Search for the cell housing the specified text and yield its (X, Y) center coordinate. 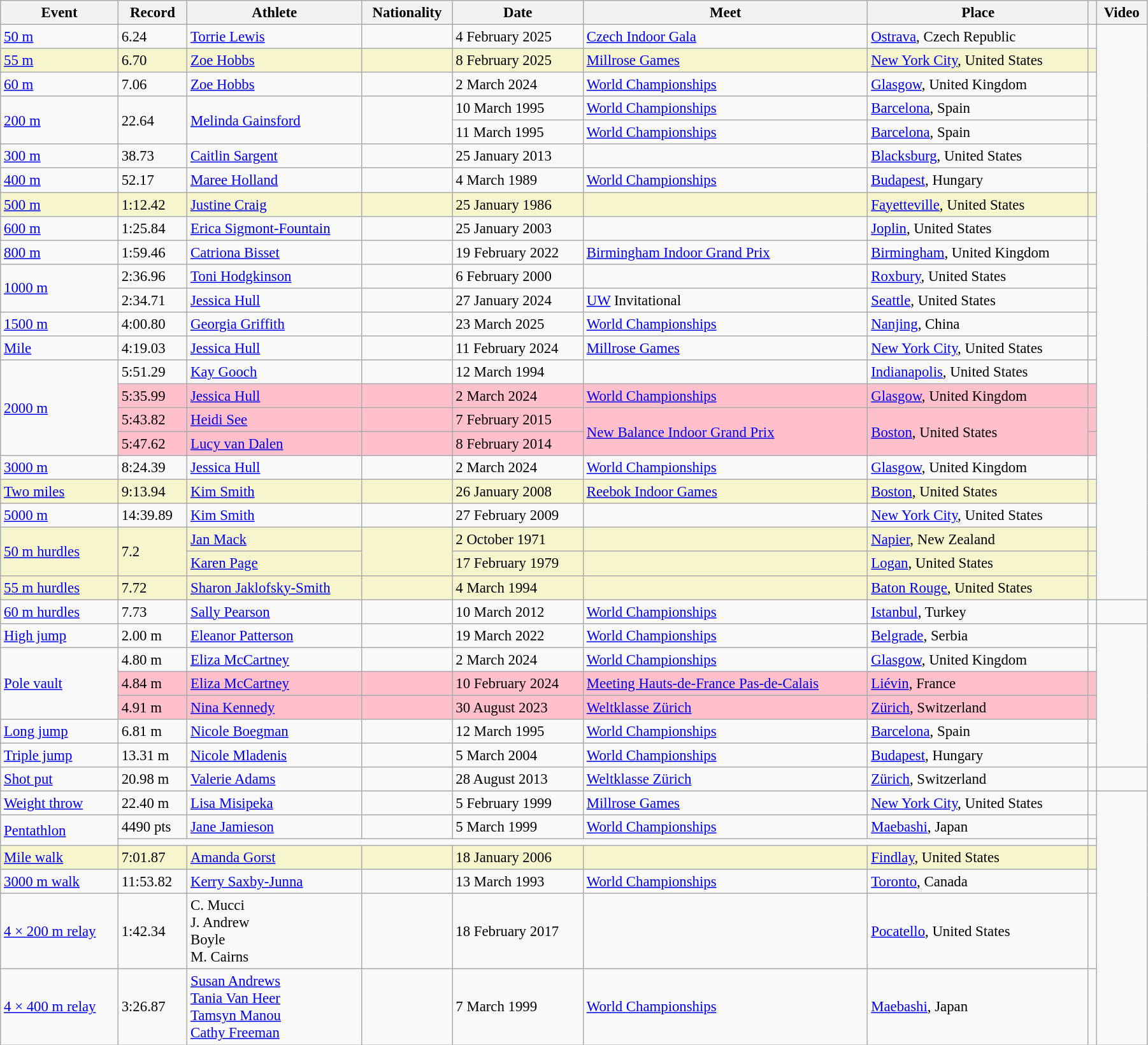
5:47.62 (152, 444)
Record (152, 13)
3000 m walk (60, 882)
27 February 2009 (517, 515)
5:51.29 (152, 372)
2.00 m (152, 635)
Indianapolis, United States (978, 372)
1:59.46 (152, 252)
4490 pts (152, 827)
Susan AndrewsTania Van HeerTamsyn ManouCathy Freeman (275, 1007)
Kay Gooch (275, 372)
Place (978, 13)
38.73 (152, 156)
7:01.87 (152, 858)
22.64 (152, 120)
Logan, United States (978, 564)
Valerie Adams (275, 779)
55 m hurdles (60, 587)
Jan Mack (275, 540)
10 February 2024 (517, 684)
Nationality (407, 13)
6.70 (152, 61)
60 m (60, 85)
Weight throw (60, 804)
18 January 2006 (517, 858)
Sally Pearson (275, 612)
4 March 1989 (517, 180)
12 March 1994 (517, 372)
Findlay, United States (978, 858)
4 February 2025 (517, 37)
28 August 2013 (517, 779)
Napier, New Zealand (978, 540)
Eleanor Patterson (275, 635)
Heidi See (275, 420)
Liévin, France (978, 684)
6.81 m (152, 731)
Triple jump (60, 755)
50 m hurdles (60, 552)
Pole vault (60, 683)
27 January 2024 (517, 300)
UW Invitational (725, 300)
High jump (60, 635)
6 February 2000 (517, 276)
Kerry Saxby-Junna (275, 882)
Pocatello, United States (978, 932)
Fayetteville, United States (978, 205)
18 February 2017 (517, 932)
8 February 2025 (517, 61)
Lisa Misipeka (275, 804)
26 January 2008 (517, 492)
400 m (60, 180)
Karen Page (275, 564)
4 × 400 m relay (60, 1007)
10 March 2012 (517, 612)
1:12.42 (152, 205)
Baton Rouge, United States (978, 587)
9:13.94 (152, 492)
Two miles (60, 492)
2 October 1971 (517, 540)
Reebok Indoor Games (725, 492)
25 January 2003 (517, 228)
60 m hurdles (60, 612)
Mile (60, 348)
4.91 m (152, 707)
5 March 1999 (517, 827)
Meeting Hauts-de-France Pas-de-Calais (725, 684)
Roxbury, United States (978, 276)
New Balance Indoor Grand Prix (725, 432)
600 m (60, 228)
Blacksburg, United States (978, 156)
Toni Hodgkinson (275, 276)
Toronto, Canada (978, 882)
12 March 1995 (517, 731)
Athlete (275, 13)
1:42.34 (152, 932)
Meet (725, 13)
Nina Kennedy (275, 707)
Amanda Gorst (275, 858)
Torrie Lewis (275, 37)
19 February 2022 (517, 252)
Event (60, 13)
Caitlin Sargent (275, 156)
Long jump (60, 731)
55 m (60, 61)
23 March 2025 (517, 324)
13.31 m (152, 755)
Georgia Griffith (275, 324)
6.24 (152, 37)
2000 m (60, 408)
Erica Sigmont-Fountain (275, 228)
8:24.39 (152, 468)
Catriona Bisset (275, 252)
Justine Craig (275, 205)
7.72 (152, 587)
Melinda Gainsford (275, 120)
300 m (60, 156)
5 February 1999 (517, 804)
7.2 (152, 552)
Sharon Jaklofsky-Smith (275, 587)
Date (517, 13)
5:35.99 (152, 396)
500 m (60, 205)
Maree Holland (275, 180)
13 March 1993 (517, 882)
Video (1121, 13)
19 March 2022 (517, 635)
20.98 m (152, 779)
11 March 1995 (517, 133)
30 August 2023 (517, 707)
7 February 2015 (517, 420)
4 March 1994 (517, 587)
5 March 2004 (517, 755)
1500 m (60, 324)
7.06 (152, 85)
8 February 2014 (517, 444)
200 m (60, 120)
Birmingham Indoor Grand Prix (725, 252)
3000 m (60, 468)
2:36.96 (152, 276)
Shot put (60, 779)
25 January 1986 (517, 205)
Nicole Mladenis (275, 755)
4:19.03 (152, 348)
Belgrade, Serbia (978, 635)
14:39.89 (152, 515)
1:25.84 (152, 228)
5:43.82 (152, 420)
Ostrava, Czech Republic (978, 37)
5000 m (60, 515)
25 January 2013 (517, 156)
22.40 m (152, 804)
17 February 1979 (517, 564)
800 m (60, 252)
Seattle, United States (978, 300)
Jane Jamieson (275, 827)
Nanjing, China (978, 324)
4.80 m (152, 659)
50 m (60, 37)
4:00.80 (152, 324)
Pentathlon (60, 830)
3:26.87 (152, 1007)
4.84 m (152, 684)
52.17 (152, 180)
4 × 200 m relay (60, 932)
7 March 1999 (517, 1007)
Mile walk (60, 858)
7.73 (152, 612)
1000 m (60, 288)
Istanbul, Turkey (978, 612)
11:53.82 (152, 882)
2:34.71 (152, 300)
C. MucciJ. AndrewBoyleM. Cairns (275, 932)
Joplin, United States (978, 228)
Nicole Boegman (275, 731)
Lucy van Dalen (275, 444)
10 March 1995 (517, 108)
11 February 2024 (517, 348)
Czech Indoor Gala (725, 37)
Birmingham, United Kingdom (978, 252)
